Detect which cell encompasses the target text, then output its [x, y] center coordinate. 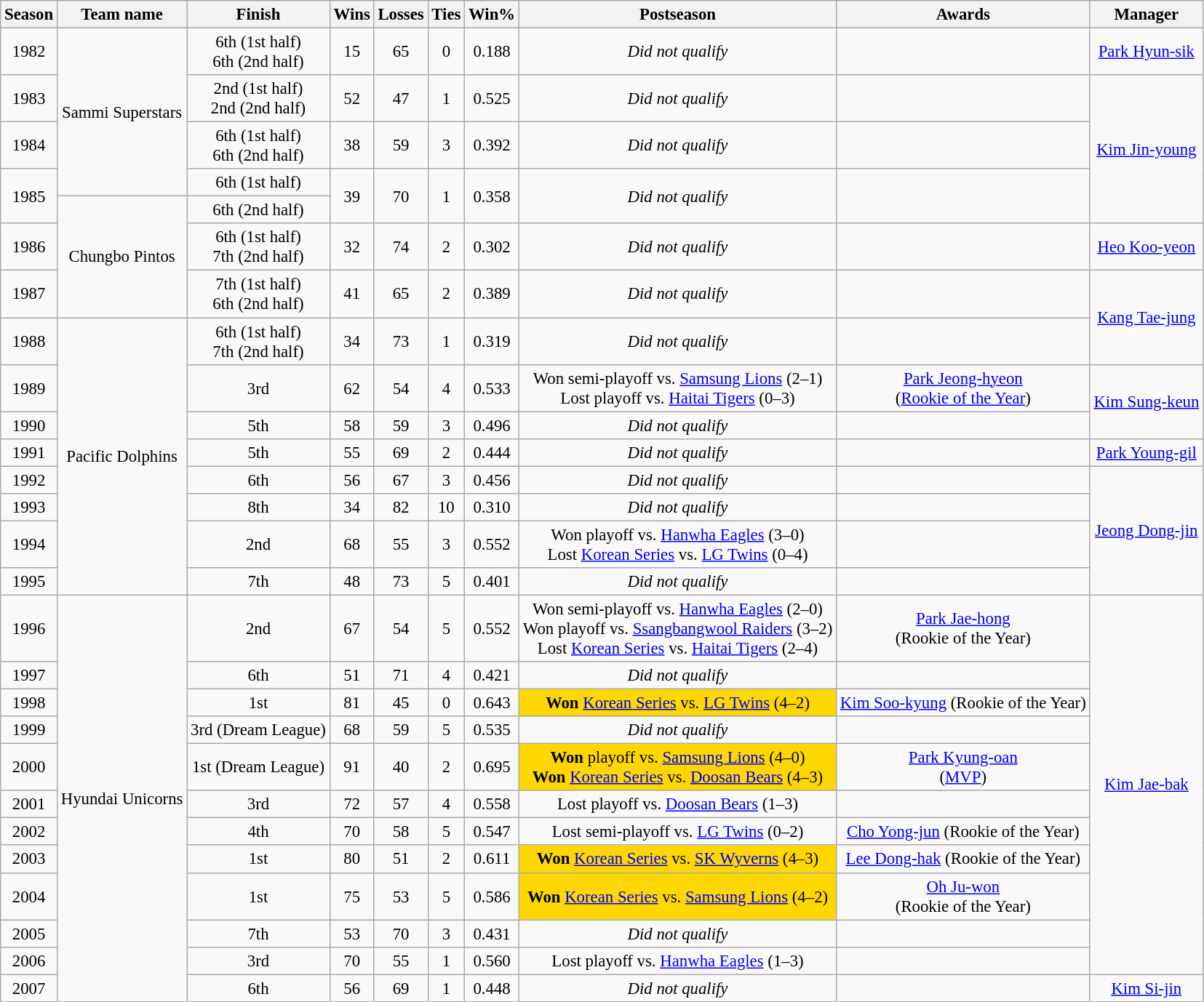
1991 [29, 452]
81 [352, 703]
1994 [29, 544]
Kim Soo-kyung (Rookie of the Year) [963, 703]
Park Kyung-oan(MVP) [963, 768]
Hyundai Unicorns [121, 798]
Won playoff vs. Hanwha Eagles (3–0)Lost Korean Series vs. LG Twins (0–4) [677, 544]
Ties [447, 15]
2007 [29, 988]
Park Jae-hong(Rookie of the Year) [963, 628]
Lost semi-playoff vs. LG Twins (0–2) [677, 832]
0.448 [492, 988]
0.695 [492, 768]
1986 [29, 247]
Park Young-gil [1147, 452]
1st (Dream League) [259, 768]
32 [352, 247]
Won semi-playoff vs. Hanwha Eagles (2–0)Won playoff vs. Ssangbangwool Raiders (3–2)Lost Korean Series vs. Haitai Tigers (2–4) [677, 628]
0.358 [492, 196]
Won Korean Series vs. LG Twins (4–2) [677, 703]
2002 [29, 832]
Manager [1147, 15]
Awards [963, 15]
Oh Ju-won(Rookie of the Year) [963, 896]
Postseason [677, 15]
Park Jeong-hyeon(Rookie of the Year) [963, 388]
8th [259, 508]
2000 [29, 768]
0.496 [492, 425]
41 [352, 294]
0.547 [492, 832]
1992 [29, 480]
1989 [29, 388]
Park Hyun-sik [1147, 52]
71 [401, 676]
1999 [29, 730]
0.319 [492, 342]
Kim Jae-bak [1147, 785]
Won Korean Series vs. SK Wyverns (4–3) [677, 859]
38 [352, 145]
39 [352, 196]
1996 [29, 628]
75 [352, 896]
Cho Yong-jun (Rookie of the Year) [963, 832]
0.392 [492, 145]
0.444 [492, 452]
3rd (Dream League) [259, 730]
6th (2nd half) [259, 210]
Finish [259, 15]
2005 [29, 934]
Heo Koo-yeon [1147, 247]
91 [352, 768]
2004 [29, 896]
0.586 [492, 896]
1993 [29, 508]
Lost playoff vs. Doosan Bears (1–3) [677, 804]
Kang Tae-jung [1147, 317]
1997 [29, 676]
0.643 [492, 703]
2006 [29, 961]
1990 [29, 425]
1987 [29, 294]
Losses [401, 15]
0.431 [492, 934]
0.611 [492, 859]
74 [401, 247]
1982 [29, 52]
2nd (1st half)2nd (2nd half) [259, 99]
0.533 [492, 388]
4th [259, 832]
0.421 [492, 676]
0.401 [492, 582]
0.310 [492, 508]
Season [29, 15]
1988 [29, 342]
Won semi-playoff vs. Samsung Lions (2–1)Lost playoff vs. Haitai Tigers (0–3) [677, 388]
82 [401, 508]
2003 [29, 859]
72 [352, 804]
2001 [29, 804]
0.188 [492, 52]
0.389 [492, 294]
0.560 [492, 961]
57 [401, 804]
Win% [492, 15]
0.302 [492, 247]
10 [447, 508]
Won Korean Series vs. Samsung Lions (4–2) [677, 896]
Kim Sung-keun [1147, 401]
0.535 [492, 730]
15 [352, 52]
40 [401, 768]
Team name [121, 15]
Wins [352, 15]
1983 [29, 99]
Jeong Dong-jin [1147, 531]
0.525 [492, 99]
7th (1st half)6th (2nd half) [259, 294]
Kim Si-jin [1147, 988]
62 [352, 388]
Won playoff vs. Samsung Lions (4–0)Won Korean Series vs. Doosan Bears (4–3) [677, 768]
Kim Jin-young [1147, 149]
Pacific Dolphins [121, 457]
48 [352, 582]
1984 [29, 145]
Sammi Superstars [121, 112]
Lost playoff vs. Hanwha Eagles (1–3) [677, 961]
47 [401, 99]
Lee Dong-hak (Rookie of the Year) [963, 859]
Chungbo Pintos [121, 257]
1998 [29, 703]
0.558 [492, 804]
1995 [29, 582]
80 [352, 859]
0.456 [492, 480]
45 [401, 703]
1985 [29, 196]
6th (1st half) [259, 183]
52 [352, 99]
